Identify which cell holds the provided text, then report its (x, y) central coordinate. 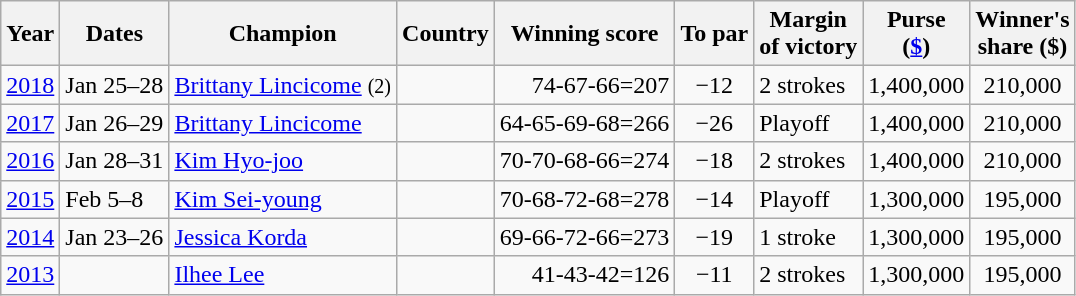
Brittany Lincicome (2) (283, 85)
2016 (30, 161)
Champion (283, 34)
1 stroke (808, 237)
Feb 5–8 (114, 199)
Country (446, 34)
−26 (714, 123)
Purse($) (916, 34)
Jan 26–29 (114, 123)
−18 (714, 161)
Winning score (584, 34)
Brittany Lincicome (283, 123)
To par (714, 34)
Jessica Korda (283, 237)
Winner'sshare ($) (1022, 34)
70-68-72-68=278 (584, 199)
70-70-68-66=274 (584, 161)
2014 (30, 237)
Kim Hyo-joo (283, 161)
−11 (714, 275)
Kim Sei-young (283, 199)
2017 (30, 123)
Ilhee Lee (283, 275)
−19 (714, 237)
2015 (30, 199)
Dates (114, 34)
41-43-42=126 (584, 275)
Year (30, 34)
2013 (30, 275)
64-65-69-68=266 (584, 123)
Jan 25–28 (114, 85)
−12 (714, 85)
69-66-72-66=273 (584, 237)
Marginof victory (808, 34)
Jan 28–31 (114, 161)
−14 (714, 199)
74-67-66=207 (584, 85)
2018 (30, 85)
Jan 23–26 (114, 237)
